Locate the cell with the specified text and output its [x, y] center coordinate. 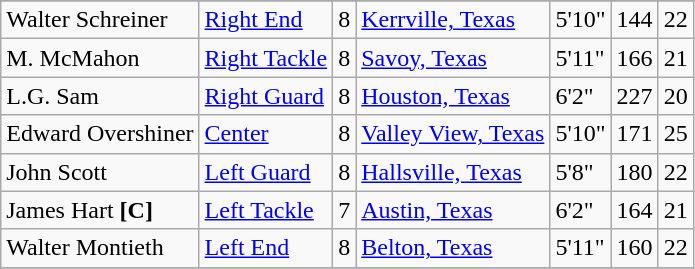
Left End [266, 248]
25 [676, 134]
Edward Overshiner [100, 134]
Austin, Texas [453, 210]
Savoy, Texas [453, 58]
Right End [266, 20]
Walter Montieth [100, 248]
Houston, Texas [453, 96]
Walter Schreiner [100, 20]
Right Guard [266, 96]
Valley View, Texas [453, 134]
John Scott [100, 172]
166 [634, 58]
Hallsville, Texas [453, 172]
5'8" [580, 172]
144 [634, 20]
7 [344, 210]
160 [634, 248]
Center [266, 134]
164 [634, 210]
Left Guard [266, 172]
180 [634, 172]
Left Tackle [266, 210]
L.G. Sam [100, 96]
James Hart [C] [100, 210]
20 [676, 96]
Belton, Texas [453, 248]
171 [634, 134]
Kerrville, Texas [453, 20]
227 [634, 96]
Right Tackle [266, 58]
M. McMahon [100, 58]
